Identify which cell holds the provided text, then report its [x, y] central coordinate. 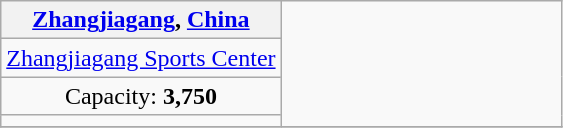
Zhangjiagang, China [141, 20]
Capacity: 3,750 [141, 96]
Zhangjiagang Sports Center [141, 58]
